Scan for the cell matching the given text and deliver its [X, Y] coordinate at center. 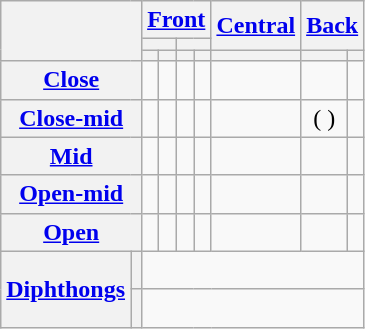
Front [176, 20]
Mid [72, 156]
Back [332, 26]
Open-mid [72, 194]
Central [256, 26]
Open [72, 232]
Close [72, 80]
( ) [324, 118]
Diphthongs [66, 289]
Close-mid [72, 118]
